Scan for the cell matching the given text and deliver its (X, Y) coordinate at center. 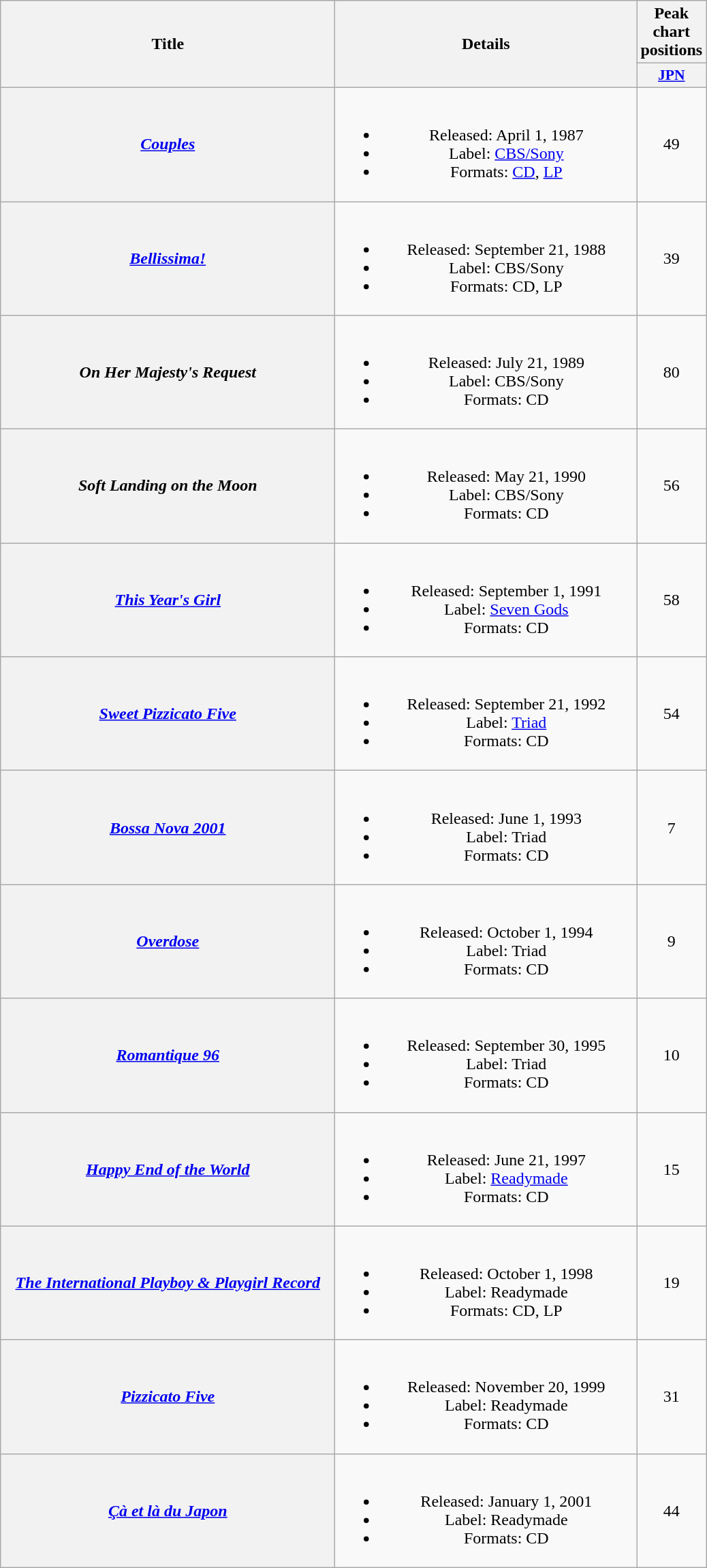
Released: April 1, 1987Label: CBS/SonyFormats: CD, LP (486, 144)
54 (672, 714)
Couples (168, 144)
Happy End of the World (168, 1169)
Bossa Nova 2001 (168, 827)
Released: September 30, 1995Label: TriadFormats: CD (486, 1055)
Released: May 21, 1990Label: CBS/SonyFormats: CD (486, 487)
Released: June 1, 1993Label: TriadFormats: CD (486, 827)
80 (672, 372)
Bellissima! (168, 259)
49 (672, 144)
Released: January 1, 2001Label: ReadymadeFormats: CD (486, 1510)
Released: July 21, 1989Label: CBS/SonyFormats: CD (486, 372)
58 (672, 600)
Released: September 21, 1988Label: CBS/SonyFormats: CD, LP (486, 259)
56 (672, 487)
On Her Majesty's Request (168, 372)
7 (672, 827)
Soft Landing on the Moon (168, 487)
Released: June 21, 1997Label: ReadymadeFormats: CD (486, 1169)
Sweet Pizzicato Five (168, 714)
31 (672, 1397)
Released: October 1, 1998Label: ReadymadeFormats: CD, LP (486, 1282)
10 (672, 1055)
9 (672, 942)
Çà et là du Japon (168, 1510)
19 (672, 1282)
Pizzicato Five (168, 1397)
Released: September 1, 1991Label: Seven GodsFormats: CD (486, 600)
Overdose (168, 942)
Romantique 96 (168, 1055)
This Year's Girl (168, 600)
Released: November 20, 1999Label: ReadymadeFormats: CD (486, 1397)
Details (486, 44)
JPN (672, 76)
39 (672, 259)
Peak chart positions (672, 32)
44 (672, 1510)
Released: September 21, 1992Label: TriadFormats: CD (486, 714)
Released: October 1, 1994Label: TriadFormats: CD (486, 942)
15 (672, 1169)
The International Playboy & Playgirl Record (168, 1282)
Title (168, 44)
